Scan for the cell matching the given text and deliver its [x, y] coordinate at center. 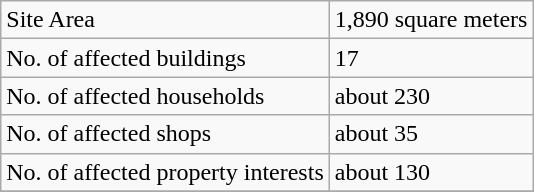
about 230 [431, 96]
17 [431, 58]
Site Area [165, 20]
No. of affected property interests [165, 172]
No. of affected households [165, 96]
1,890 square meters [431, 20]
about 130 [431, 172]
about 35 [431, 134]
No. of affected buildings [165, 58]
No. of affected shops [165, 134]
